Determine the [X, Y] coordinate at the center of the cell enclosing the given text.  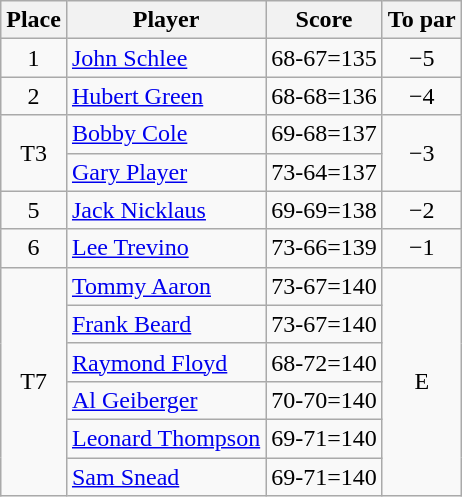
T3 [34, 153]
Bobby Cole [166, 134]
73-66=139 [324, 248]
6 [34, 248]
Jack Nicklaus [166, 210]
T7 [34, 381]
1 [34, 58]
68-68=136 [324, 96]
Leonard Thompson [166, 438]
73-64=137 [324, 172]
−2 [422, 210]
Lee Trevino [166, 248]
−4 [422, 96]
Score [324, 20]
To par [422, 20]
Al Geiberger [166, 400]
69-68=137 [324, 134]
Hubert Green [166, 96]
E [422, 381]
Tommy Aaron [166, 286]
John Schlee [166, 58]
2 [34, 96]
−1 [422, 248]
68-72=140 [324, 362]
70-70=140 [324, 400]
Gary Player [166, 172]
Frank Beard [166, 324]
5 [34, 210]
Raymond Floyd [166, 362]
69-69=138 [324, 210]
−3 [422, 153]
Place [34, 20]
68-67=135 [324, 58]
Player [166, 20]
−5 [422, 58]
Sam Snead [166, 477]
